Return (X, Y) of the center of cell containing provided text 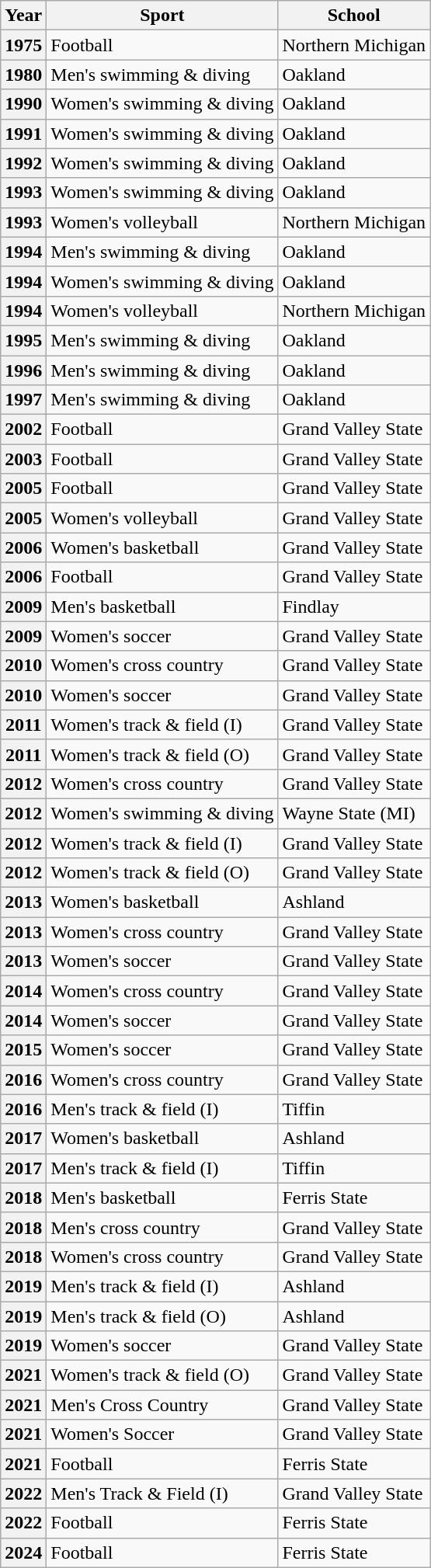
1995 (23, 340)
2002 (23, 429)
1992 (23, 163)
2003 (23, 459)
1990 (23, 104)
Men's Track & Field (I) (162, 1493)
1975 (23, 45)
1996 (23, 370)
School (354, 16)
Wayne State (MI) (354, 813)
2015 (23, 1050)
Women's Soccer (162, 1434)
Sport (162, 16)
1980 (23, 75)
1997 (23, 400)
Year (23, 16)
1991 (23, 134)
Men's cross country (162, 1227)
Men's track & field (O) (162, 1316)
Findlay (354, 607)
Men's Cross Country (162, 1405)
2024 (23, 1552)
